Return the (x, y) coordinate for the center point of the cell that contains the specified text.  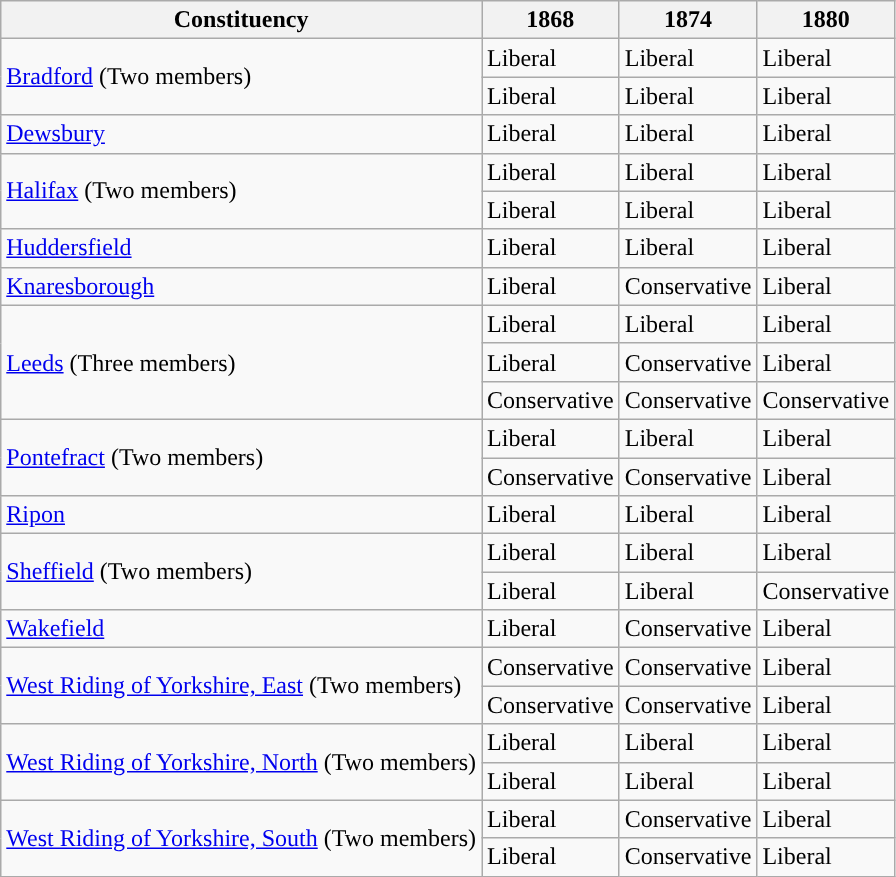
1868 (551, 20)
Knaresborough (242, 286)
Pontefract (Two members) (242, 457)
Sheffield (Two members) (242, 572)
Dewsbury (242, 134)
1880 (826, 20)
West Riding of Yorkshire, North (Two members) (242, 762)
Huddersfield (242, 248)
Halifax (Two members) (242, 191)
West Riding of Yorkshire, East (Two members) (242, 686)
Wakefield (242, 629)
West Riding of Yorkshire, South (Two members) (242, 838)
Bradford (Two members) (242, 77)
1874 (688, 20)
Leeds (Three members) (242, 362)
Ripon (242, 515)
Constituency (242, 20)
